Locate the cell with the specified text and output its [x, y] center coordinate. 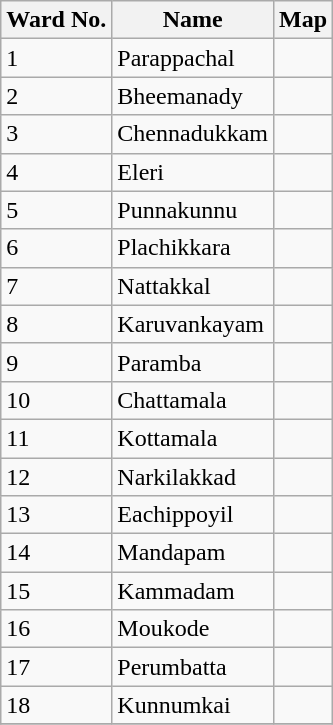
Narkilakkad [193, 477]
8 [56, 324]
7 [56, 286]
Kottamala [193, 438]
Ward No. [56, 20]
Eleri [193, 172]
1 [56, 58]
Paramba [193, 362]
18 [56, 705]
12 [56, 477]
15 [56, 591]
17 [56, 667]
2 [56, 96]
10 [56, 400]
Nattakkal [193, 286]
Karuvankayam [193, 324]
Map [304, 20]
Parappachal [193, 58]
Perumbatta [193, 667]
13 [56, 515]
Punnakunnu [193, 210]
4 [56, 172]
Moukode [193, 629]
5 [56, 210]
16 [56, 629]
Name [193, 20]
Chattamala [193, 400]
11 [56, 438]
Plachikkara [193, 248]
6 [56, 248]
9 [56, 362]
Chennadukkam [193, 134]
3 [56, 134]
Bheemanady [193, 96]
Kammadam [193, 591]
Kunnumkai [193, 705]
Eachippoyil [193, 515]
14 [56, 553]
Mandapam [193, 553]
